Provide the (X, Y) coordinate of the cell's center where the given text is located.  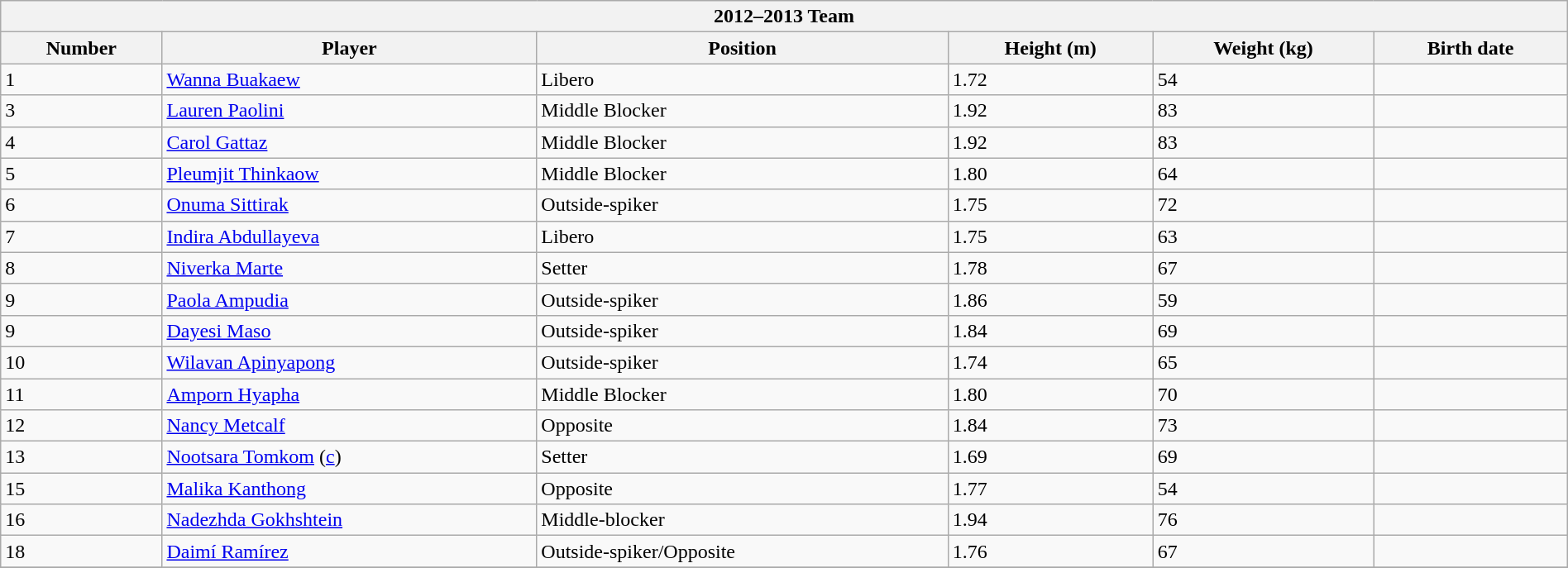
Malika Kanthong (349, 489)
73 (1264, 426)
65 (1264, 362)
Weight (kg) (1264, 48)
1.69 (1050, 457)
11 (81, 394)
1.86 (1050, 299)
1.76 (1050, 551)
Dayesi Maso (349, 331)
Amporn Hyapha (349, 394)
Number (81, 48)
Carol Gattaz (349, 142)
Paola Ampudia (349, 299)
1 (81, 79)
76 (1264, 520)
Pleumjit Thinkaow (349, 174)
1.72 (1050, 79)
16 (81, 520)
3 (81, 111)
Indira Abdullayeva (349, 236)
8 (81, 268)
12 (81, 426)
Lauren Paolini (349, 111)
15 (81, 489)
72 (1264, 205)
Nancy Metcalf (349, 426)
Nadezhda Gokhshtein (349, 520)
1.74 (1050, 362)
10 (81, 362)
Onuma Sittirak (349, 205)
Wilavan Apinyapong (349, 362)
1.77 (1050, 489)
Daimí Ramírez (349, 551)
1.78 (1050, 268)
63 (1264, 236)
Niverka Marte (349, 268)
13 (81, 457)
Middle-blocker (743, 520)
Outside-spiker/Opposite (743, 551)
70 (1264, 394)
6 (81, 205)
Birth date (1470, 48)
4 (81, 142)
Player (349, 48)
Wanna Buakaew (349, 79)
7 (81, 236)
Nootsara Tomkom (c) (349, 457)
1.94 (1050, 520)
64 (1264, 174)
2012–2013 Team (784, 17)
Position (743, 48)
5 (81, 174)
59 (1264, 299)
18 (81, 551)
Height (m) (1050, 48)
